Capture the cell that displays the provided text and extract its [X, Y] central coordinate. 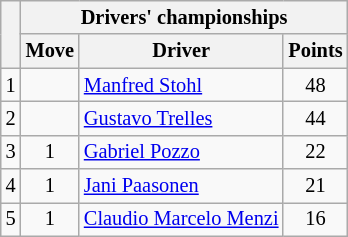
Driver [181, 51]
Move [50, 51]
4 [11, 186]
16 [315, 219]
Jani Paasonen [181, 186]
21 [315, 186]
Gustavo Trelles [181, 118]
Points [315, 51]
Drivers' championships [184, 17]
Claudio Marcelo Menzi [181, 219]
5 [11, 219]
22 [315, 152]
3 [11, 152]
48 [315, 85]
2 [11, 118]
44 [315, 118]
Gabriel Pozzo [181, 152]
Manfred Stohl [181, 85]
